Capture the cell that displays the provided text and extract its [x, y] central coordinate. 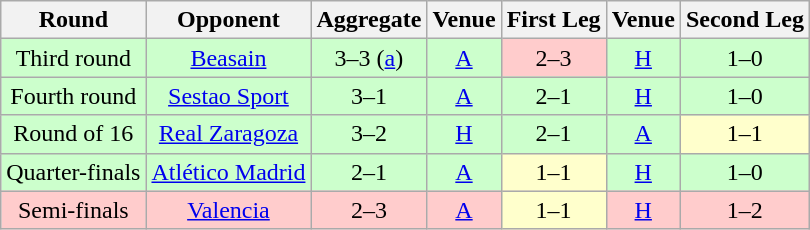
3–3 (a) [369, 58]
3–2 [369, 134]
1–2 [744, 210]
Opponent [228, 20]
Quarter-finals [74, 172]
Round of 16 [74, 134]
Atlético Madrid [228, 172]
Real Zaragoza [228, 134]
Aggregate [369, 20]
Valencia [228, 210]
Semi-finals [74, 210]
Round [74, 20]
Fourth round [74, 96]
Third round [74, 58]
Second Leg [744, 20]
First Leg [554, 20]
Beasain [228, 58]
3–1 [369, 96]
Sestao Sport [228, 96]
